From the cell containing the given text, extract its center point as [X, Y] coordinate. 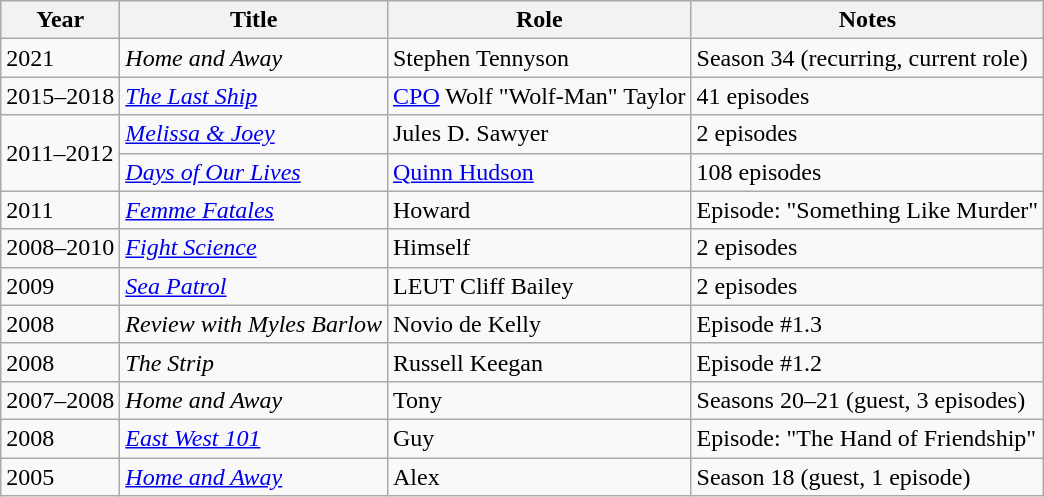
Howard [539, 210]
LEUT Cliff Bailey [539, 286]
The Last Ship [254, 96]
Fight Science [254, 248]
108 episodes [868, 172]
Role [539, 20]
Days of Our Lives [254, 172]
41 episodes [868, 96]
The Strip [254, 362]
2021 [60, 58]
Femme Fatales [254, 210]
Guy [539, 438]
2008–2010 [60, 248]
Stephen Tennyson [539, 58]
Episode: "The Hand of Friendship" [868, 438]
Tony [539, 400]
Notes [868, 20]
2011 [60, 210]
Episode: "Something Like Murder" [868, 210]
2015–2018 [60, 96]
Quinn Hudson [539, 172]
Seasons 20–21 (guest, 3 episodes) [868, 400]
CPO Wolf "Wolf-Man" Taylor [539, 96]
Season 18 (guest, 1 episode) [868, 477]
Year [60, 20]
2007–2008 [60, 400]
Himself [539, 248]
East West 101 [254, 438]
2005 [60, 477]
Title [254, 20]
Russell Keegan [539, 362]
Jules D. Sawyer [539, 134]
2011–2012 [60, 153]
2009 [60, 286]
Season 34 (recurring, current role) [868, 58]
Episode #1.3 [868, 324]
Melissa & Joey [254, 134]
Episode #1.2 [868, 362]
Sea Patrol [254, 286]
Review with Myles Barlow [254, 324]
Novio de Kelly [539, 324]
Alex [539, 477]
